Provide the (x, y) coordinate of the cell's center where the given text is located.  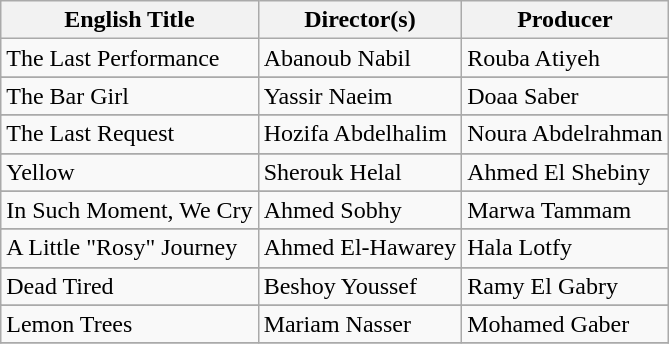
Director(s) (360, 20)
Rouba Atiyeh (565, 58)
Mariam Nasser (360, 324)
Dead Tired (130, 286)
Doaa Saber (565, 96)
Hozifa Abdelhalim (360, 134)
The Last Performance (130, 58)
The Bar Girl (130, 96)
Yassir Naeim (360, 96)
Ahmed Sobhy (360, 210)
Ahmed El-Hawarey (360, 248)
Lemon Trees (130, 324)
Yellow (130, 172)
Mohamed Gaber (565, 324)
The Last Request (130, 134)
Ahmed El Shebiny (565, 172)
Producer (565, 20)
A Little "Rosy" Journey (130, 248)
Sherouk Helal (360, 172)
Marwa Tammam (565, 210)
Hala Lotfy (565, 248)
Ramy El Gabry (565, 286)
Beshoy Youssef (360, 286)
In Such Moment, We Cry (130, 210)
Noura Abdelrahman (565, 134)
English Title (130, 20)
Abanoub Nabil (360, 58)
